Return the [X, Y] coordinate for the center point of the cell that contains the specified text.  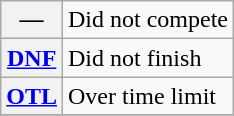
Over time limit [148, 96]
Did not compete [148, 20]
— [32, 20]
Did not finish [148, 58]
DNF [32, 58]
OTL [32, 96]
